Output the (X, Y) coordinate of the center of the cell containing the given text.  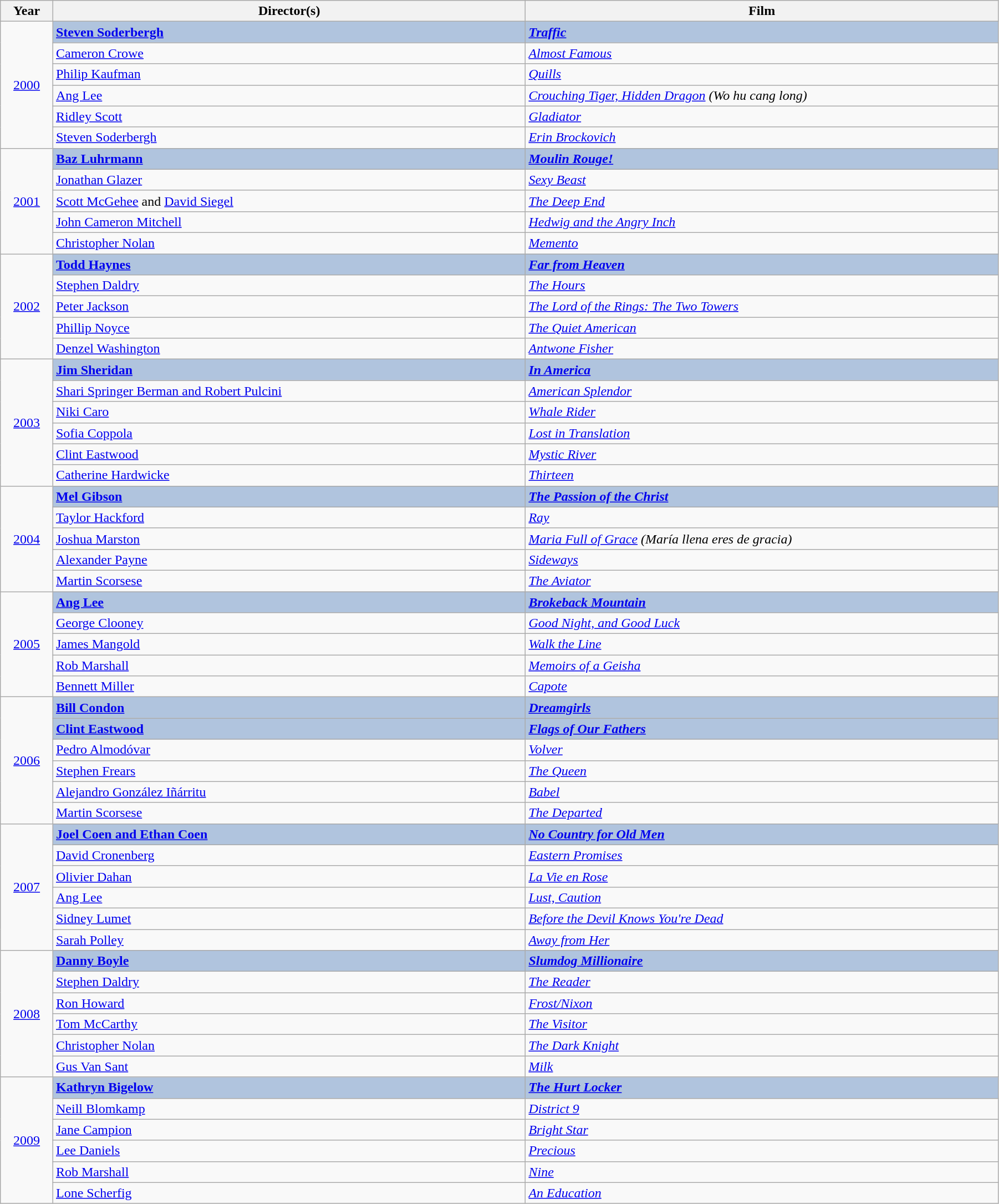
Antwone Fisher (762, 349)
Denzel Washington (289, 349)
2000 (27, 85)
Jim Sheridan (289, 370)
Memento (762, 243)
Lust, Caution (762, 897)
Quills (762, 74)
Sideways (762, 560)
Sidney Lumet (289, 918)
The Departed (762, 813)
The Lord of the Rings: The Two Towers (762, 307)
Dreamgirls (762, 708)
Bright Star (762, 1130)
The Deep End (762, 201)
2003 (27, 423)
Catherine Hardwicke (289, 475)
2009 (27, 1140)
Gus Van Sant (289, 1066)
David Cronenberg (289, 855)
The Passion of the Christ (762, 496)
La Vie en Rose (762, 876)
Whale Rider (762, 412)
Mel Gibson (289, 496)
Babel (762, 792)
Traffic (762, 32)
2008 (27, 1014)
Alexander Payne (289, 560)
Frost/Nixon (762, 1003)
Alejandro González Iñárritu (289, 792)
Sarah Polley (289, 940)
District 9 (762, 1109)
2005 (27, 644)
Precious (762, 1151)
Scott McGehee and David Siegel (289, 201)
The Aviator (762, 581)
Todd Haynes (289, 265)
Sofia Coppola (289, 433)
The Queen (762, 771)
Thirteen (762, 475)
Lone Scherfig (289, 1193)
Bennett Miller (289, 687)
Almost Famous (762, 53)
Film (762, 11)
2004 (27, 539)
Mystic River (762, 454)
Capote (762, 687)
Flags of Our Fathers (762, 729)
Danny Boyle (289, 961)
Philip Kaufman (289, 74)
Nine (762, 1172)
2006 (27, 760)
George Clooney (289, 623)
Brokeback Mountain (762, 602)
Joshua Marston (289, 539)
Jonathan Glazer (289, 180)
The Hours (762, 286)
Peter Jackson (289, 307)
Taylor Hackford (289, 517)
Bill Condon (289, 708)
Volver (762, 750)
Joel Coen and Ethan Coen (289, 834)
Ron Howard (289, 1003)
2001 (27, 201)
Slumdog Millionaire (762, 961)
James Mangold (289, 644)
Stephen Frears (289, 771)
The Reader (762, 982)
Lee Daniels (289, 1151)
Olivier Dahan (289, 876)
The Quiet American (762, 328)
Gladiator (762, 116)
Shari Springer Berman and Robert Pulcini (289, 391)
The Hurt Locker (762, 1088)
Far from Heaven (762, 265)
Memoirs of a Geisha (762, 665)
Away from Her (762, 940)
Good Night, and Good Luck (762, 623)
Cameron Crowe (289, 53)
Crouching Tiger, Hidden Dragon (Wo hu cang long) (762, 95)
Hedwig and the Angry Inch (762, 222)
2007 (27, 887)
Maria Full of Grace (María llena eres de gracia) (762, 539)
Sexy Beast (762, 180)
Director(s) (289, 11)
Eastern Promises (762, 855)
The Visitor (762, 1024)
Neill Blomkamp (289, 1109)
Jane Campion (289, 1130)
Milk (762, 1066)
John Cameron Mitchell (289, 222)
Before the Devil Knows You're Dead (762, 918)
Moulin Rouge! (762, 159)
Phillip Noyce (289, 328)
Ridley Scott (289, 116)
Erin Brockovich (762, 138)
2002 (27, 307)
Tom McCarthy (289, 1024)
American Splendor (762, 391)
Kathryn Bigelow (289, 1088)
Ray (762, 517)
The Dark Knight (762, 1045)
In America (762, 370)
Pedro Almodóvar (289, 750)
An Education (762, 1193)
Lost in Translation (762, 433)
Niki Caro (289, 412)
No Country for Old Men (762, 834)
Baz Luhrmann (289, 159)
Walk the Line (762, 644)
Year (27, 11)
